Return the [X, Y] coordinate for the center point of the cell that contains the specified text.  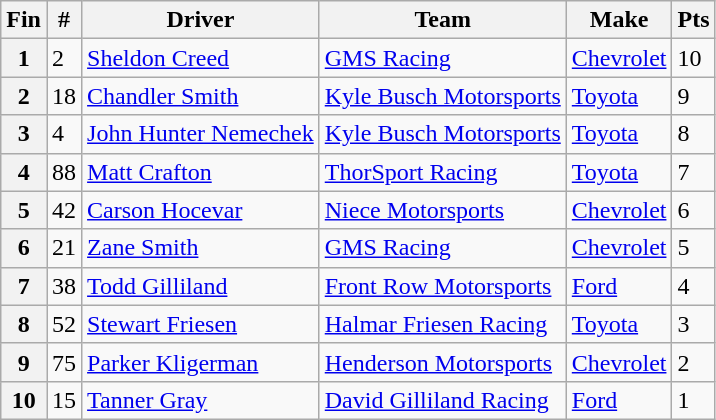
Halmar Friesen Racing [442, 324]
Chandler Smith [201, 96]
Todd Gilliland [201, 286]
David Gilliland Racing [442, 400]
52 [64, 324]
Zane Smith [201, 248]
21 [64, 248]
Fin [24, 20]
18 [64, 96]
42 [64, 210]
38 [64, 286]
Stewart Friesen [201, 324]
Make [619, 20]
Carson Hocevar [201, 210]
88 [64, 172]
Parker Kligerman [201, 362]
Niece Motorsports [442, 210]
Team [442, 20]
Pts [694, 20]
# [64, 20]
Matt Crafton [201, 172]
John Hunter Nemechek [201, 134]
75 [64, 362]
Henderson Motorsports [442, 362]
Sheldon Creed [201, 58]
ThorSport Racing [442, 172]
15 [64, 400]
Tanner Gray [201, 400]
Front Row Motorsports [442, 286]
Driver [201, 20]
